Extract the [X, Y] coordinate from the center of the cell holding the provided text.  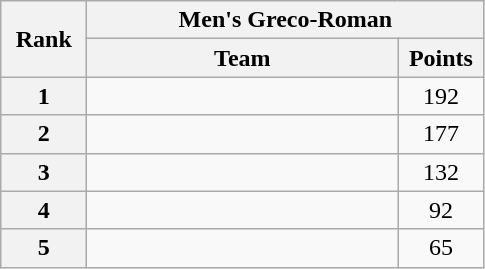
5 [44, 248]
Team [242, 58]
1 [44, 96]
4 [44, 210]
92 [441, 210]
65 [441, 248]
Rank [44, 39]
192 [441, 96]
Men's Greco-Roman [286, 20]
2 [44, 134]
177 [441, 134]
3 [44, 172]
Points [441, 58]
132 [441, 172]
